Detect which cell encompasses the target text, then output its [x, y] center coordinate. 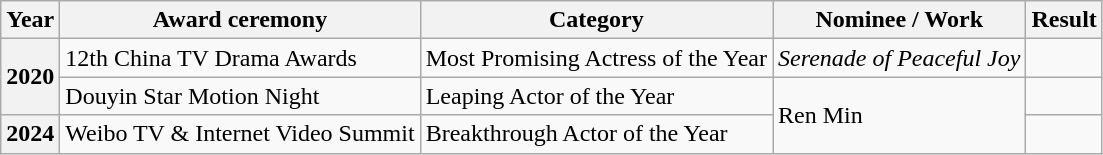
Ren Min [900, 115]
Nominee / Work [900, 20]
Breakthrough Actor of the Year [596, 134]
12th China TV Drama Awards [240, 58]
2024 [30, 134]
Serenade of Peaceful Joy [900, 58]
Year [30, 20]
Most Promising Actress of the Year [596, 58]
Award ceremony [240, 20]
Category [596, 20]
2020 [30, 77]
Douyin Star Motion Night [240, 96]
Leaping Actor of the Year [596, 96]
Result [1064, 20]
Weibo TV & Internet Video Summit [240, 134]
